Identify which cell holds the provided text, then report its (x, y) central coordinate. 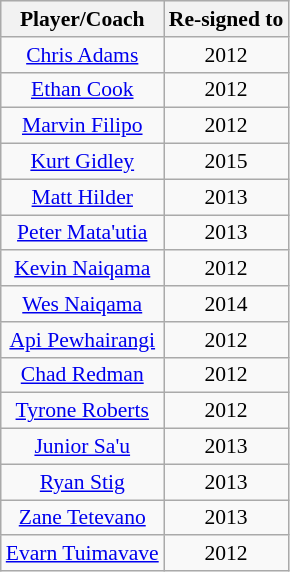
Api Pewhairangi (82, 340)
Kevin Naiqama (82, 269)
Tyrone Roberts (82, 411)
Player/Coach (82, 19)
Chad Redman (82, 375)
Ryan Stig (82, 482)
Matt Hilder (82, 197)
Wes Naiqama (82, 304)
Kurt Gidley (82, 162)
Peter Mata'utia (82, 233)
2015 (226, 162)
Marvin Filipo (82, 126)
Chris Adams (82, 55)
Evarn Tuimavave (82, 554)
Junior Sa'u (82, 447)
Ethan Cook (82, 90)
Zane Tetevano (82, 518)
Re-signed to (226, 19)
2014 (226, 304)
